Extract the (X, Y) coordinate from the center of the cell holding the provided text.  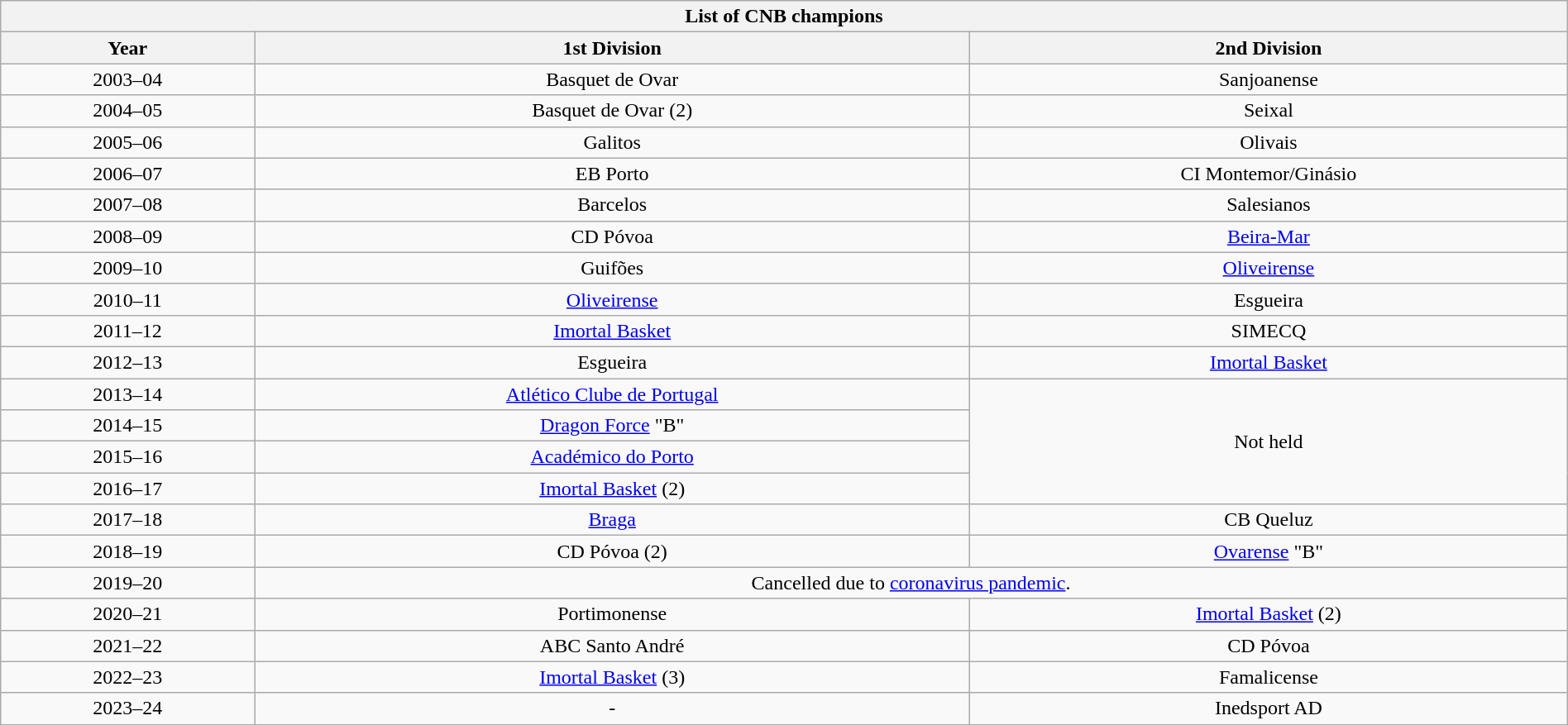
Ovarense "B" (1269, 551)
Inedsport AD (1269, 708)
2005–06 (127, 142)
Académico do Porto (612, 457)
2014–15 (127, 426)
Braga (612, 520)
Dragon Force "B" (612, 426)
2015–16 (127, 457)
2007–08 (127, 205)
2016–17 (127, 489)
2018–19 (127, 551)
2006–07 (127, 174)
2020–21 (127, 614)
Basquet de Ovar (612, 79)
Sanjoanense (1269, 79)
Cancelled due to coronavirus pandemic. (911, 583)
- (612, 708)
2009–10 (127, 268)
CD Póvoa (2) (612, 551)
2017–18 (127, 520)
2019–20 (127, 583)
Barcelos (612, 205)
2012–13 (127, 362)
2008–09 (127, 236)
Olivais (1269, 142)
2022–23 (127, 677)
Atlético Clube de Portugal (612, 394)
Beira-Mar (1269, 236)
CB Queluz (1269, 520)
2nd Division (1269, 48)
1st Division (612, 48)
CI Montemor/Ginásio (1269, 174)
Imortal Basket (3) (612, 677)
Year (127, 48)
EB Porto (612, 174)
Portimonense (612, 614)
2023–24 (127, 708)
Basquet de Ovar (2) (612, 111)
Galitos (612, 142)
2003–04 (127, 79)
2013–14 (127, 394)
2021–22 (127, 646)
List of CNB champions (784, 17)
Famalicense (1269, 677)
Salesianos (1269, 205)
Guifões (612, 268)
Seixal (1269, 111)
2011–12 (127, 331)
ABC Santo André (612, 646)
SIMECQ (1269, 331)
2004–05 (127, 111)
2010–11 (127, 299)
Not held (1269, 441)
